Capture the cell that displays the provided text and extract its [X, Y] central coordinate. 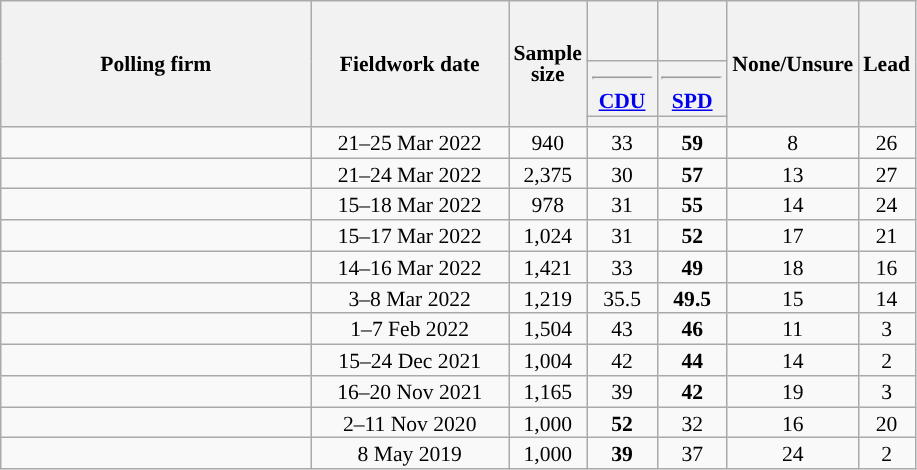
15–17 Mar 2022 [410, 236]
3–8 Mar 2022 [410, 298]
1–7 Feb 2022 [410, 330]
30 [622, 174]
16–20 Nov 2021 [410, 392]
None/Unsure [792, 64]
43 [622, 330]
1,504 [547, 330]
1,421 [547, 266]
8 May 2019 [410, 454]
14–16 Mar 2022 [410, 266]
44 [692, 360]
CDU [622, 89]
SPD [692, 89]
Lead [886, 64]
59 [692, 142]
1,004 [547, 360]
21–25 Mar 2022 [410, 142]
2–11 Nov 2020 [410, 422]
Polling firm [156, 64]
18 [792, 266]
15 [792, 298]
19 [792, 392]
Fieldwork date [410, 64]
20 [886, 422]
8 [792, 142]
Samplesize [547, 64]
17 [792, 236]
940 [547, 142]
46 [692, 330]
1,219 [547, 298]
15–18 Mar 2022 [410, 204]
11 [792, 330]
1,024 [547, 236]
32 [692, 422]
15–24 Dec 2021 [410, 360]
27 [886, 174]
26 [886, 142]
37 [692, 454]
2,375 [547, 174]
35.5 [622, 298]
21 [886, 236]
1,165 [547, 392]
49.5 [692, 298]
21–24 Mar 2022 [410, 174]
55 [692, 204]
57 [692, 174]
13 [792, 174]
49 [692, 266]
978 [547, 204]
